Detect which cell encompasses the target text, then output its [X, Y] center coordinate. 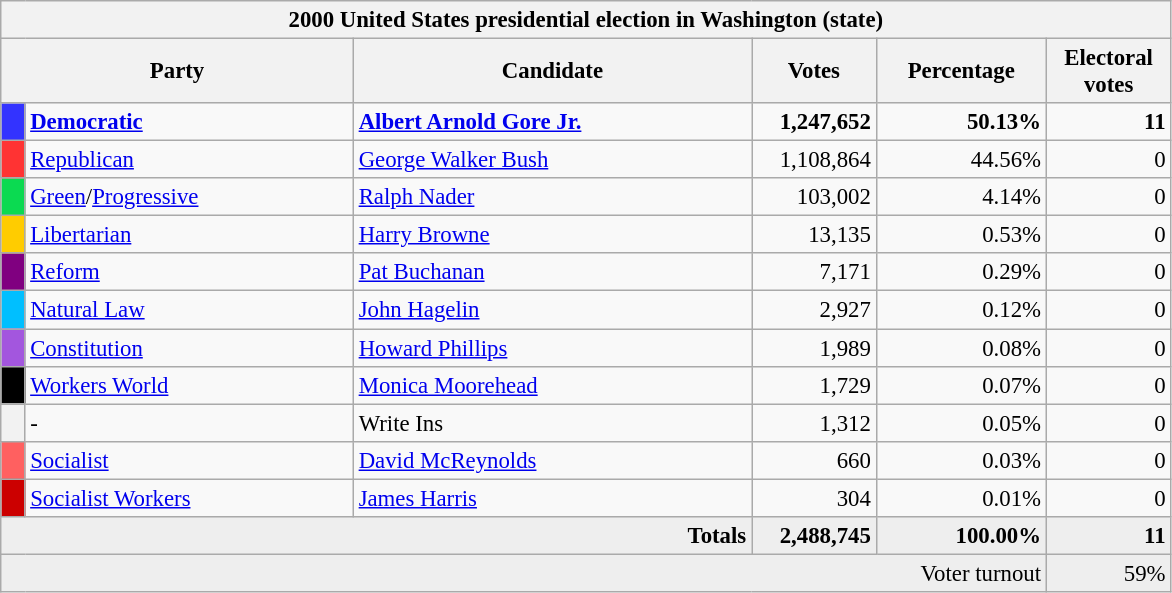
100.00% [961, 536]
660 [814, 460]
John Hagelin [552, 310]
0.03% [961, 460]
Socialist [189, 460]
1,312 [814, 423]
Voter turnout [524, 573]
Write Ins [552, 423]
Harry Browne [552, 235]
Green/Progressive [189, 197]
0.12% [961, 310]
Votes [814, 72]
Workers World [189, 385]
Candidate [552, 72]
Ralph Nader [552, 197]
4.14% [961, 197]
0.53% [961, 235]
Republican [189, 160]
Howard Phillips [552, 348]
1,247,652 [814, 122]
James Harris [552, 498]
Libertarian [189, 235]
50.13% [961, 122]
59% [1108, 573]
0.29% [961, 273]
Constitution [189, 348]
- [189, 423]
David McReynolds [552, 460]
Totals [376, 536]
2,488,745 [814, 536]
Electoral votes [1108, 72]
Socialist Workers [189, 498]
Monica Moorehead [552, 385]
George Walker Bush [552, 160]
Albert Arnold Gore Jr. [552, 122]
Percentage [961, 72]
Pat Buchanan [552, 273]
Natural Law [189, 310]
Reform [189, 273]
2,927 [814, 310]
103,002 [814, 197]
2000 United States presidential election in Washington (state) [586, 20]
7,171 [814, 273]
0.08% [961, 348]
Party [178, 72]
0.01% [961, 498]
1,729 [814, 385]
Democratic [189, 122]
304 [814, 498]
1,989 [814, 348]
44.56% [961, 160]
1,108,864 [814, 160]
13,135 [814, 235]
0.07% [961, 385]
0.05% [961, 423]
